Determine the (X, Y) coordinate at the center of the cell enclosing the given text.  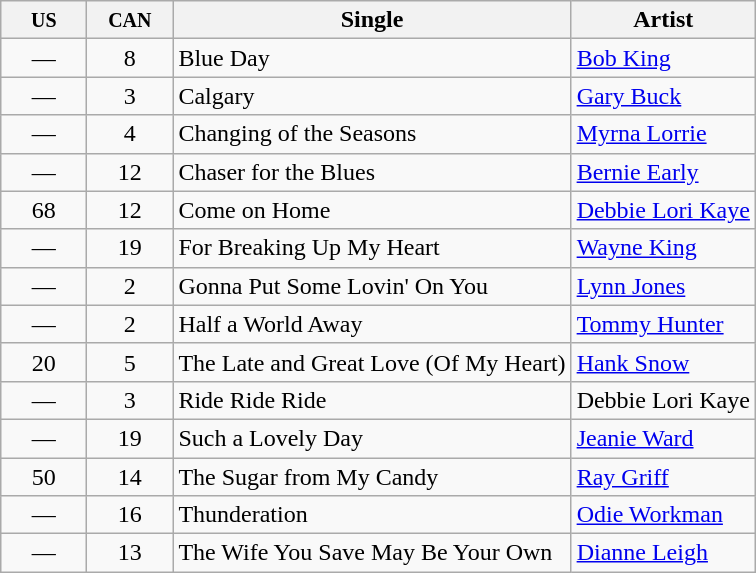
US (44, 20)
5 (130, 362)
Half a World Away (372, 324)
Bernie Early (663, 172)
Odie Workman (663, 515)
Thunderation (372, 515)
8 (130, 58)
Ride Ride Ride (372, 400)
Wayne King (663, 248)
The Sugar from My Candy (372, 477)
4 (130, 134)
Gonna Put Some Lovin' On You (372, 286)
CAN (130, 20)
16 (130, 515)
Myrna Lorrie (663, 134)
Calgary (372, 96)
Gary Buck (663, 96)
Hank Snow (663, 362)
14 (130, 477)
Blue Day (372, 58)
20 (44, 362)
Lynn Jones (663, 286)
Chaser for the Blues (372, 172)
50 (44, 477)
13 (130, 553)
Jeanie Ward (663, 438)
The Wife You Save May Be Your Own (372, 553)
68 (44, 210)
Single (372, 20)
For Breaking Up My Heart (372, 248)
Ray Griff (663, 477)
The Late and Great Love (Of My Heart) (372, 362)
Artist (663, 20)
Such a Lovely Day (372, 438)
Dianne Leigh (663, 553)
Come on Home (372, 210)
Bob King (663, 58)
Changing of the Seasons (372, 134)
Tommy Hunter (663, 324)
